Extract the (x, y) coordinate from the center of the cell holding the provided text.  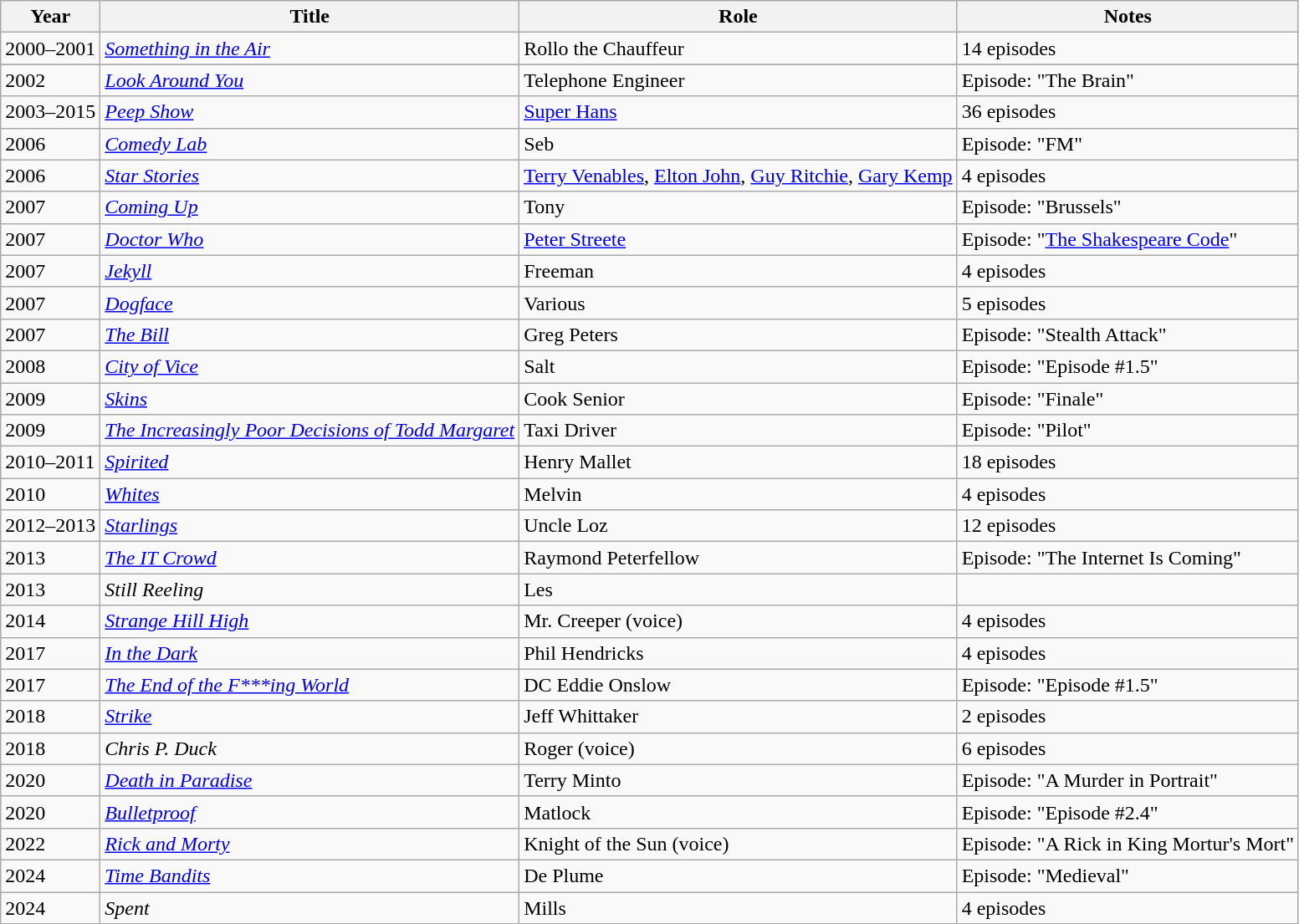
2000–2001 (50, 48)
Cook Senior (739, 399)
Terry Venables, Elton John, Guy Ritchie, Gary Kemp (739, 176)
City of Vice (309, 366)
2022 (50, 844)
Time Bandits (309, 876)
Seb (739, 144)
Greg Peters (739, 334)
Salt (739, 366)
Peter Streete (739, 239)
Telephone Engineer (739, 80)
Melvin (739, 494)
2010 (50, 494)
2 episodes (1128, 717)
DC Eddie Onslow (739, 685)
6 episodes (1128, 748)
Henry Mallet (739, 462)
Matlock (739, 812)
Episode: "FM" (1128, 144)
2002 (50, 80)
Rollo the Chauffeur (739, 48)
Year (50, 17)
Terry Minto (739, 780)
36 episodes (1128, 112)
Episode: "Stealth Attack" (1128, 334)
Episode: "A Murder in Portrait" (1128, 780)
Peep Show (309, 112)
Role (739, 17)
Phil Hendricks (739, 653)
De Plume (739, 876)
12 episodes (1128, 526)
The End of the F***ing World (309, 685)
Whites (309, 494)
In the Dark (309, 653)
Episode: "The Internet Is Coming" (1128, 558)
Strike (309, 717)
Coming Up (309, 207)
2003–2015 (50, 112)
Title (309, 17)
2008 (50, 366)
14 episodes (1128, 48)
Rick and Morty (309, 844)
2012–2013 (50, 526)
Various (739, 303)
The Increasingly Poor Decisions of Todd Margaret (309, 431)
Les (739, 590)
5 episodes (1128, 303)
Freeman (739, 271)
Mills (739, 907)
2010–2011 (50, 462)
Death in Paradise (309, 780)
Doctor Who (309, 239)
Still Reeling (309, 590)
Jekyll (309, 271)
Episode: "Finale" (1128, 399)
Strange Hill High (309, 621)
Notes (1128, 17)
The IT Crowd (309, 558)
Something in the Air (309, 48)
Mr. Creeper (voice) (739, 621)
Spent (309, 907)
Bulletproof (309, 812)
Episode: "Brussels" (1128, 207)
Episode: "The Brain" (1128, 80)
Super Hans (739, 112)
The Bill (309, 334)
Uncle Loz (739, 526)
Episode: "Pilot" (1128, 431)
Raymond Peterfellow (739, 558)
Spirited (309, 462)
Star Stories (309, 176)
Episode: "The Shakespeare Code" (1128, 239)
Skins (309, 399)
Tony (739, 207)
Jeff Whittaker (739, 717)
Episode: "Episode #2.4" (1128, 812)
18 episodes (1128, 462)
Taxi Driver (739, 431)
Roger (voice) (739, 748)
Starlings (309, 526)
Episode: "Medieval" (1128, 876)
Dogface (309, 303)
2014 (50, 621)
Comedy Lab (309, 144)
Knight of the Sun (voice) (739, 844)
Episode: "A Rick in King Mortur's Mort" (1128, 844)
Look Around You (309, 80)
Chris P. Duck (309, 748)
